Search for the cell housing the specified text and yield its (X, Y) center coordinate. 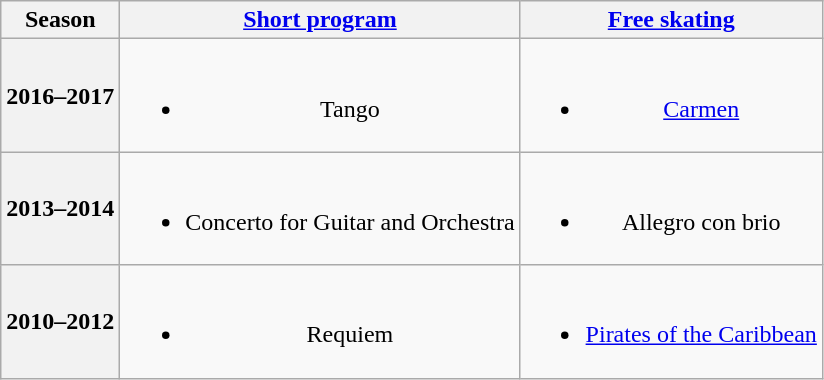
Concerto for Guitar and Orchestra (320, 208)
2016–2017 (60, 96)
Allegro con brio (671, 208)
Season (60, 20)
Free skating (671, 20)
Pirates of the Caribbean (671, 322)
Requiem (320, 322)
Short program (320, 20)
Tango (320, 96)
2010–2012 (60, 322)
2013–2014 (60, 208)
Carmen (671, 96)
